Detect which cell encompasses the target text, then output its [X, Y] center coordinate. 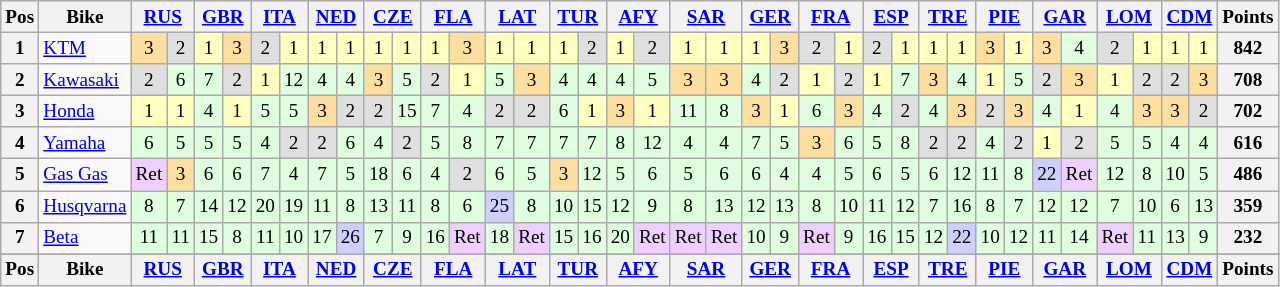
Beta [85, 238]
708 [1248, 80]
359 [1248, 206]
616 [1248, 143]
Honda [85, 111]
26 [350, 238]
702 [1248, 111]
Kawasaki [85, 80]
Husqvarna [85, 206]
17 [322, 238]
25 [499, 206]
Gas Gas [85, 175]
Yamaha [85, 143]
19 [293, 206]
KTM [85, 48]
842 [1248, 48]
232 [1248, 238]
486 [1248, 175]
